Detect which cell encompasses the target text, then output its [X, Y] center coordinate. 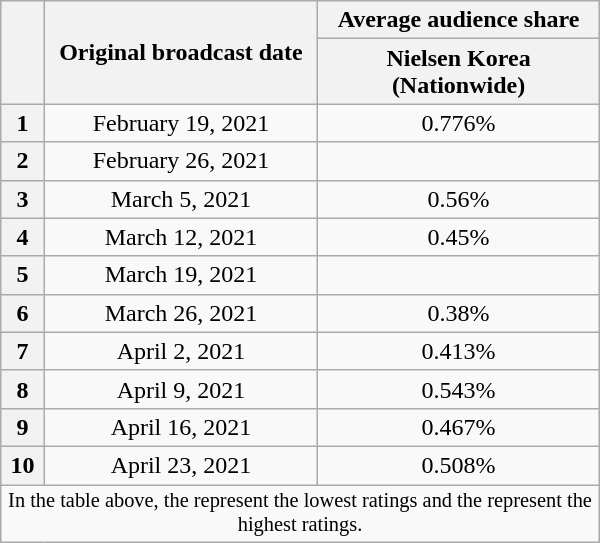
0.413% [458, 351]
In the table above, the represent the lowest ratings and the represent the highest ratings. [300, 513]
March 12, 2021 [181, 237]
0.508% [458, 465]
April 9, 2021 [181, 389]
Average audience share [458, 20]
6 [22, 313]
0.38% [458, 313]
February 26, 2021 [181, 161]
March 26, 2021 [181, 313]
10 [22, 465]
Nielsen Korea(Nationwide) [458, 72]
March 5, 2021 [181, 199]
March 19, 2021 [181, 275]
April 16, 2021 [181, 427]
7 [22, 351]
0.776% [458, 123]
3 [22, 199]
April 2, 2021 [181, 351]
February 19, 2021 [181, 123]
1 [22, 123]
8 [22, 389]
9 [22, 427]
4 [22, 237]
0.467% [458, 427]
2 [22, 161]
0.543% [458, 389]
5 [22, 275]
Original broadcast date [181, 52]
April 23, 2021 [181, 465]
0.56% [458, 199]
0.45% [458, 237]
